Pinpoint the cell where the given text exists, returning its [x, y] midpoint coordinate. 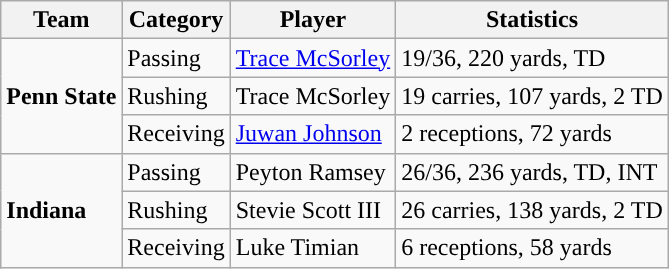
19 carries, 107 yards, 2 TD [532, 96]
Peyton Ramsey [312, 172]
Stevie Scott III [312, 210]
Player [312, 20]
Statistics [532, 20]
Juwan Johnson [312, 134]
2 receptions, 72 yards [532, 134]
6 receptions, 58 yards [532, 248]
26/36, 236 yards, TD, INT [532, 172]
Luke Timian [312, 248]
Category [176, 20]
26 carries, 138 yards, 2 TD [532, 210]
19/36, 220 yards, TD [532, 58]
Team [62, 20]
Indiana [62, 210]
Penn State [62, 96]
